Provide the (X, Y) coordinate of the cell's center where the given text is located.  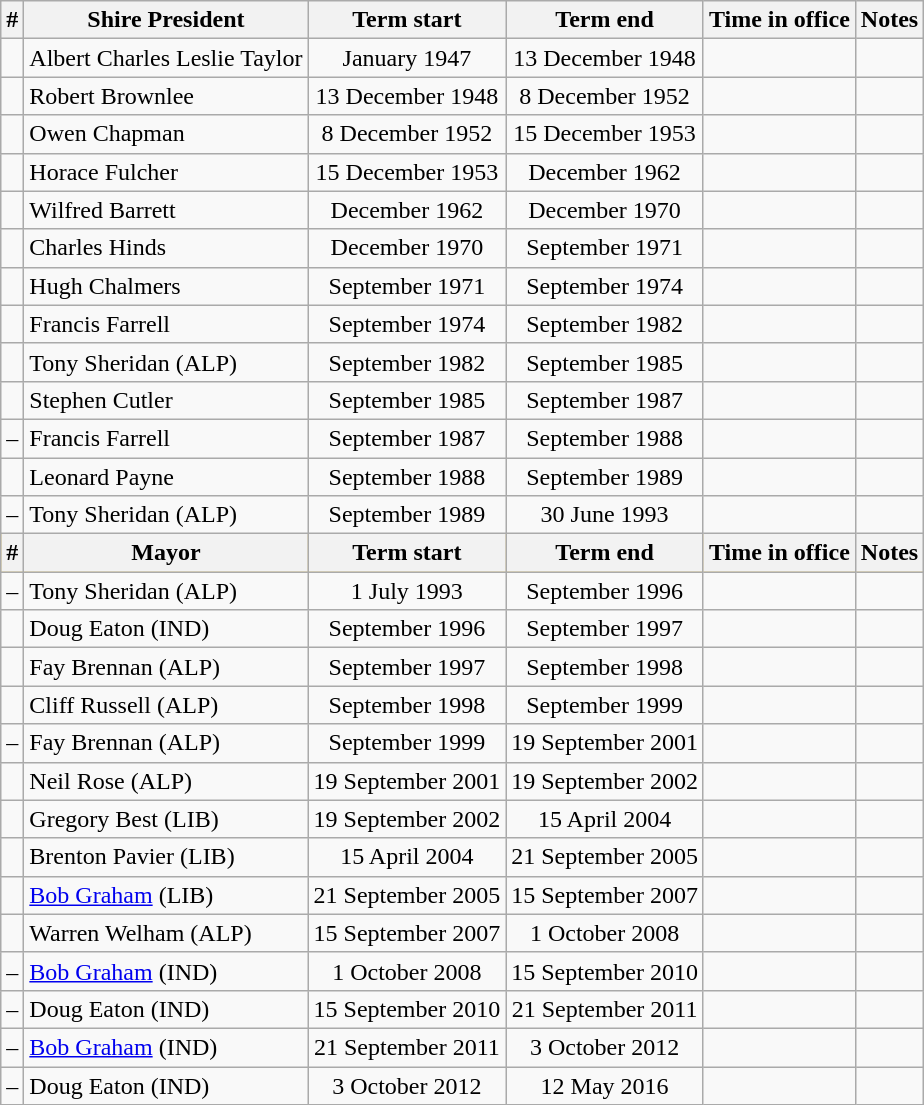
30 June 1993 (605, 515)
Gregory Best (LIB) (166, 819)
Neil Rose (ALP) (166, 781)
12 May 2016 (605, 1085)
January 1947 (407, 58)
Albert Charles Leslie Taylor (166, 58)
Shire President (166, 20)
Hugh Chalmers (166, 286)
Bob Graham (LIB) (166, 895)
Cliff Russell (ALP) (166, 705)
Warren Welham (ALP) (166, 933)
1 July 1993 (407, 591)
Charles Hinds (166, 248)
Robert Brownlee (166, 96)
Brenton Pavier (LIB) (166, 857)
Wilfred Barrett (166, 210)
Stephen Cutler (166, 400)
Mayor (166, 553)
Leonard Payne (166, 477)
Owen Chapman (166, 134)
Horace Fulcher (166, 172)
